Determine the (X, Y) coordinate at the center of the cell enclosing the given text.  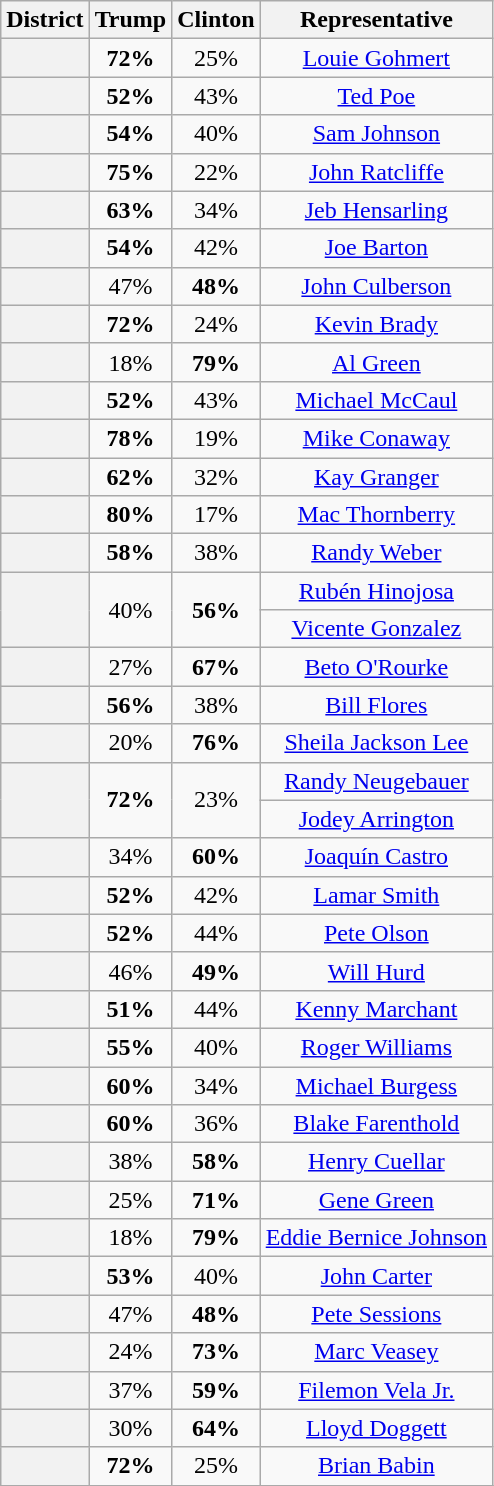
32% (216, 477)
Kevin Brady (376, 324)
51% (130, 1009)
Michael McCaul (376, 400)
John Ratcliffe (376, 172)
63% (130, 210)
17% (216, 515)
Pete Olson (376, 933)
John Culberson (376, 286)
District (45, 20)
Al Green (376, 362)
37% (130, 1390)
20% (130, 743)
Bill Flores (376, 705)
Lamar Smith (376, 895)
Marc Veasey (376, 1352)
19% (216, 438)
Henry Cuellar (376, 1162)
75% (130, 172)
55% (130, 1047)
71% (216, 1200)
Will Hurd (376, 971)
49% (216, 971)
Jeb Hensarling (376, 210)
Sheila Jackson Lee (376, 743)
Joe Barton (376, 248)
53% (130, 1276)
Kay Granger (376, 477)
Michael Burgess (376, 1085)
36% (216, 1124)
Mike Conaway (376, 438)
23% (216, 800)
Jodey Arrington (376, 819)
78% (130, 438)
30% (130, 1428)
62% (130, 477)
Joaquín Castro (376, 857)
Trump (130, 20)
Representative (376, 20)
64% (216, 1428)
Brian Babin (376, 1466)
Lloyd Doggett (376, 1428)
22% (216, 172)
Beto O'Rourke (376, 667)
67% (216, 667)
Mac Thornberry (376, 515)
Ted Poe (376, 96)
Blake Farenthold (376, 1124)
Louie Gohmert (376, 58)
73% (216, 1352)
Sam Johnson (376, 134)
76% (216, 743)
Eddie Bernice Johnson (376, 1238)
Gene Green (376, 1200)
Randy Neugebauer (376, 781)
46% (130, 971)
59% (216, 1390)
80% (130, 515)
27% (130, 667)
John Carter (376, 1276)
Kenny Marchant (376, 1009)
Filemon Vela Jr. (376, 1390)
Vicente Gonzalez (376, 629)
Rubén Hinojosa (376, 591)
Pete Sessions (376, 1314)
Randy Weber (376, 553)
Clinton (216, 20)
Roger Williams (376, 1047)
